Determine the (x, y) coordinate at the center of the cell enclosing the given text.  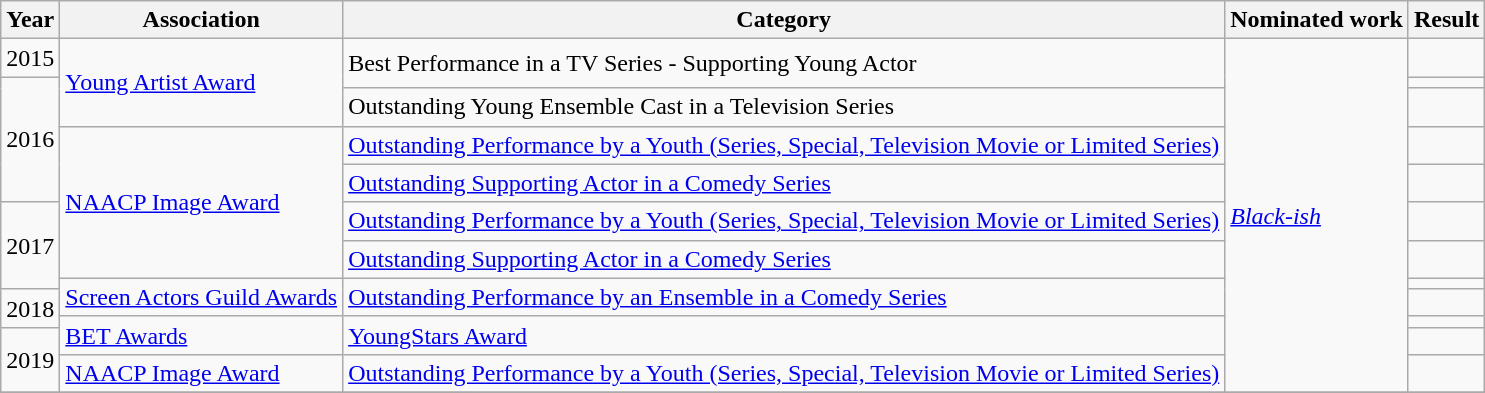
Best Performance in a TV Series - Supporting Young Actor (784, 64)
Young Artist Award (202, 82)
YoungStars Award (784, 335)
Year (30, 20)
Outstanding Young Ensemble Cast in a Television Series (784, 107)
Category (784, 20)
2019 (30, 360)
BET Awards (202, 335)
Association (202, 20)
Black-ish (1317, 216)
2017 (30, 246)
Result (1446, 20)
Outstanding Performance by an Ensemble in a Comedy Series (784, 297)
Nominated work (1317, 20)
2015 (30, 58)
2018 (30, 308)
2016 (30, 140)
Screen Actors Guild Awards (202, 297)
